Identify which cell holds the provided text, then report its [x, y] central coordinate. 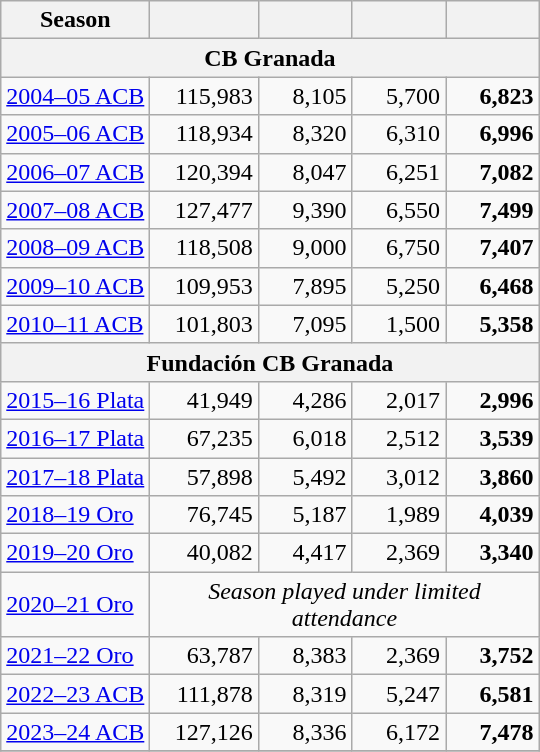
101,803 [204, 324]
8,336 [305, 732]
127,477 [204, 210]
5,187 [305, 515]
9,390 [305, 210]
3,012 [399, 477]
6,172 [399, 732]
7,407 [493, 248]
6,251 [399, 172]
1,500 [399, 324]
3,860 [493, 477]
2021–22 Oro [76, 656]
111,878 [204, 694]
8,320 [305, 134]
3,752 [493, 656]
CB Granada [270, 58]
41,949 [204, 400]
2022–23 ACB [76, 694]
4,039 [493, 515]
2016–17 Plata [76, 438]
6,018 [305, 438]
Season [76, 20]
63,787 [204, 656]
2023–24 ACB [76, 732]
2018–19 Oro [76, 515]
2008–09 ACB [76, 248]
7,478 [493, 732]
118,508 [204, 248]
2004–05 ACB [76, 96]
6,823 [493, 96]
109,953 [204, 286]
6,996 [493, 134]
40,082 [204, 553]
2015–16 Plata [76, 400]
8,047 [305, 172]
127,126 [204, 732]
120,394 [204, 172]
115,983 [204, 96]
2009–10 ACB [76, 286]
2005–06 ACB [76, 134]
7,895 [305, 286]
3,340 [493, 553]
6,550 [399, 210]
2017–18 Plata [76, 477]
5,247 [399, 694]
2019–20 Oro [76, 553]
5,250 [399, 286]
Fundación CB Granada [270, 362]
2020–21 Oro [76, 604]
2,996 [493, 400]
2,512 [399, 438]
2010–11 ACB [76, 324]
67,235 [204, 438]
7,095 [305, 324]
5,700 [399, 96]
9,000 [305, 248]
6,468 [493, 286]
8,383 [305, 656]
6,750 [399, 248]
3,539 [493, 438]
5,492 [305, 477]
118,934 [204, 134]
2007–08 ACB [76, 210]
8,105 [305, 96]
8,319 [305, 694]
Season played under limited attendance [344, 604]
76,745 [204, 515]
6,581 [493, 694]
57,898 [204, 477]
1,989 [399, 515]
7,082 [493, 172]
7,499 [493, 210]
4,417 [305, 553]
6,310 [399, 134]
2,017 [399, 400]
4,286 [305, 400]
2006–07 ACB [76, 172]
5,358 [493, 324]
